Search for the cell housing the specified text and yield its (x, y) center coordinate. 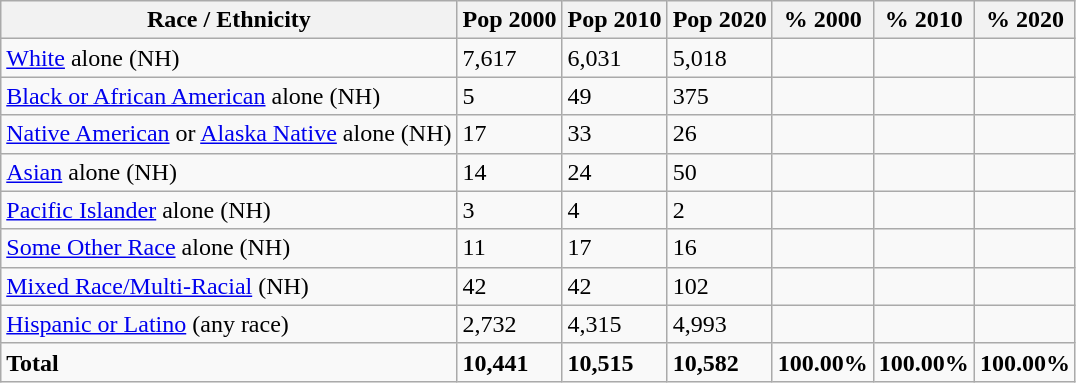
Some Other Race alone (NH) (229, 248)
24 (614, 172)
Race / Ethnicity (229, 20)
Total (229, 362)
Pop 2010 (614, 20)
5,018 (720, 58)
10,582 (720, 362)
Pacific Islander alone (NH) (229, 210)
10,441 (510, 362)
Mixed Race/Multi-Racial (NH) (229, 286)
White alone (NH) (229, 58)
Asian alone (NH) (229, 172)
10,515 (614, 362)
% 2020 (1024, 20)
375 (720, 96)
49 (614, 96)
26 (720, 134)
11 (510, 248)
2,732 (510, 324)
14 (510, 172)
Pop 2020 (720, 20)
7,617 (510, 58)
6,031 (614, 58)
Black or African American alone (NH) (229, 96)
2 (720, 210)
4,993 (720, 324)
Hispanic or Latino (any race) (229, 324)
Native American or Alaska Native alone (NH) (229, 134)
% 2000 (822, 20)
Pop 2000 (510, 20)
5 (510, 96)
% 2010 (924, 20)
33 (614, 134)
16 (720, 248)
4 (614, 210)
102 (720, 286)
50 (720, 172)
3 (510, 210)
4,315 (614, 324)
